Locate the cell with the specified text and output its (X, Y) center coordinate. 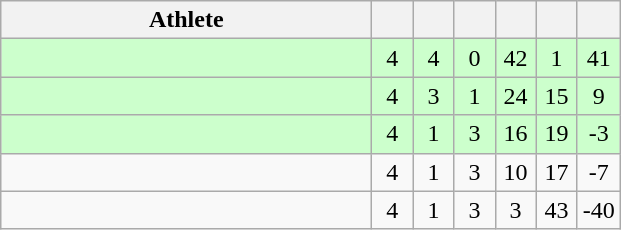
-3 (598, 134)
-40 (598, 210)
17 (556, 172)
42 (516, 58)
9 (598, 96)
24 (516, 96)
15 (556, 96)
41 (598, 58)
19 (556, 134)
16 (516, 134)
Athlete (186, 20)
10 (516, 172)
43 (556, 210)
0 (474, 58)
-7 (598, 172)
